Return (X, Y) of the center of cell containing provided text 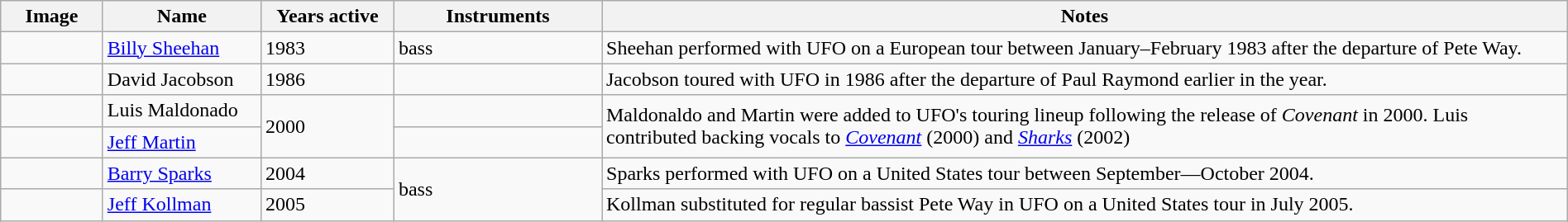
2004 (327, 173)
Notes (1085, 17)
2005 (327, 205)
Kollman substituted for regular bassist Pete Way in UFO on a United States tour in July 2005. (1085, 205)
Name (182, 17)
1983 (327, 48)
Jacobson toured with UFO in 1986 after the departure of Paul Raymond earlier in the year. (1085, 79)
Jeff Martin (182, 142)
Jeff Kollman (182, 205)
Billy Sheehan (182, 48)
Image (52, 17)
2000 (327, 126)
Barry Sparks (182, 173)
Luis Maldonado (182, 111)
Sheehan performed with UFO on a European tour between January–February 1983 after the departure of Pete Way. (1085, 48)
Sparks performed with UFO on a United States tour between September—October 2004. (1085, 173)
1986 (327, 79)
David Jacobson (182, 79)
Years active (327, 17)
Instruments (498, 17)
